Find where the given text appears and provide that cell's center as [X, Y] coordinate. 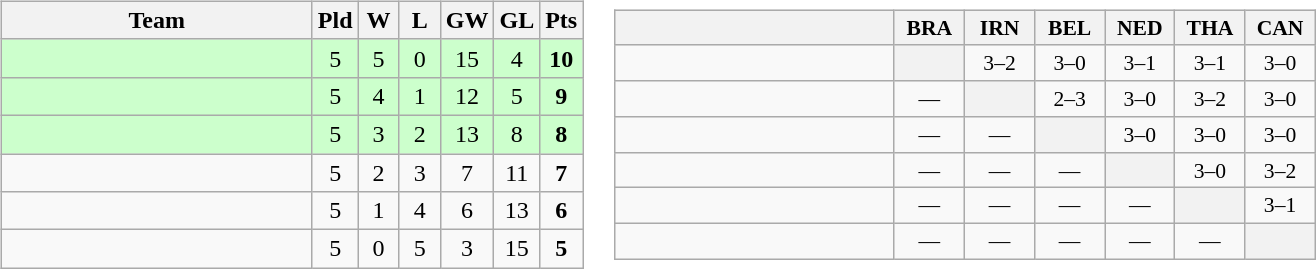
W [378, 20]
11 [517, 173]
IRN [999, 28]
CAN [1280, 28]
THA [1210, 28]
GW [467, 20]
BEL [1070, 28]
2–3 [1070, 99]
12 [467, 96]
L [420, 20]
Pts [562, 20]
10 [562, 58]
Pld [335, 20]
GL [517, 20]
BRA [929, 28]
9 [562, 96]
NED [1140, 28]
Team [156, 20]
